Return [x, y] of the center of cell containing provided text 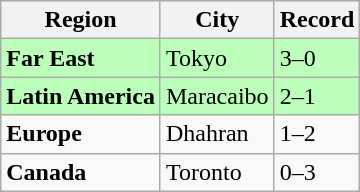
Europe [81, 134]
Canada [81, 172]
Far East [81, 58]
Latin America [81, 96]
0–3 [317, 172]
Region [81, 20]
City [217, 20]
Record [317, 20]
Dhahran [217, 134]
3–0 [317, 58]
Maracaibo [217, 96]
2–1 [317, 96]
1–2 [317, 134]
Toronto [217, 172]
Tokyo [217, 58]
